Identify which cell holds the provided text, then report its (X, Y) central coordinate. 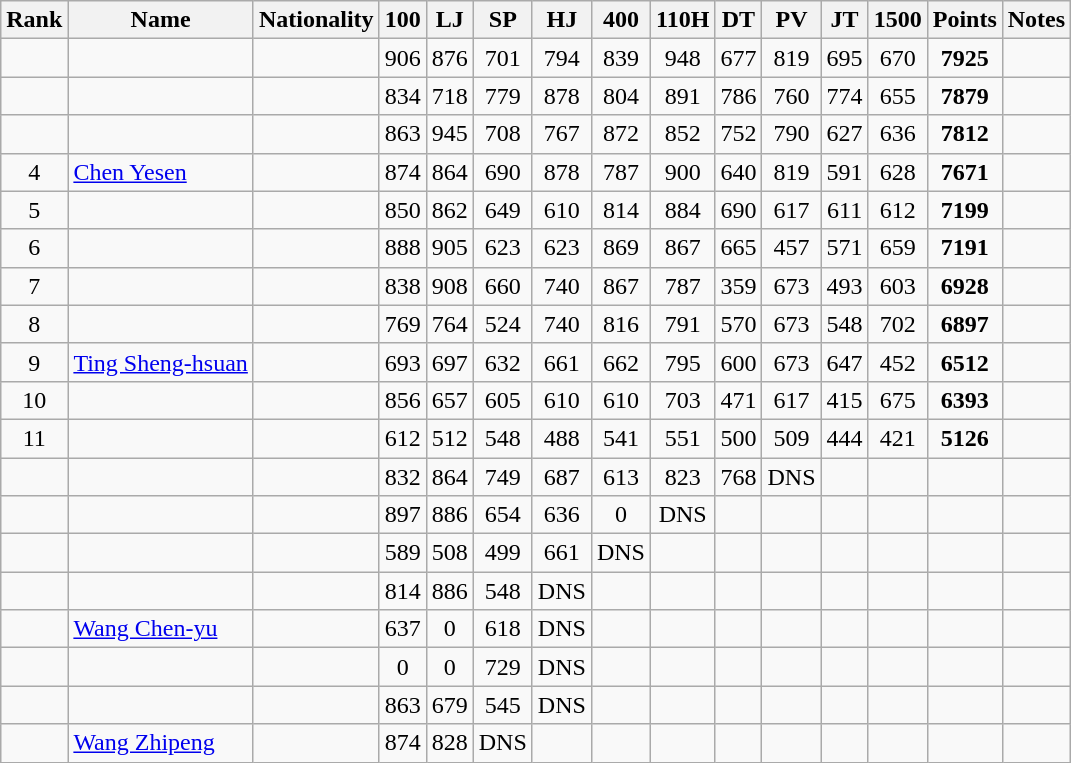
891 (683, 96)
627 (844, 134)
7925 (964, 58)
749 (502, 477)
7199 (964, 210)
LJ (450, 20)
600 (738, 362)
872 (620, 134)
795 (683, 362)
729 (502, 667)
5 (34, 210)
359 (738, 286)
649 (502, 210)
752 (738, 134)
774 (844, 96)
687 (562, 477)
900 (683, 172)
524 (502, 324)
906 (402, 58)
Points (964, 20)
613 (620, 477)
677 (738, 58)
679 (450, 705)
6897 (964, 324)
769 (402, 324)
Wang Chen-yu (161, 629)
862 (450, 210)
823 (683, 477)
471 (738, 400)
654 (502, 515)
659 (898, 248)
452 (898, 362)
11 (34, 438)
551 (683, 438)
512 (450, 438)
905 (450, 248)
804 (620, 96)
697 (450, 362)
628 (898, 172)
768 (738, 477)
665 (738, 248)
Wang Zhipeng (161, 743)
571 (844, 248)
457 (792, 248)
100 (402, 20)
767 (562, 134)
790 (792, 134)
908 (450, 286)
760 (792, 96)
7 (34, 286)
Notes (1036, 20)
764 (450, 324)
589 (402, 553)
786 (738, 96)
488 (562, 438)
856 (402, 400)
850 (402, 210)
500 (738, 438)
499 (502, 553)
640 (738, 172)
852 (683, 134)
816 (620, 324)
415 (844, 400)
400 (620, 20)
7812 (964, 134)
794 (562, 58)
110H (683, 20)
5126 (964, 438)
618 (502, 629)
4 (34, 172)
660 (502, 286)
Ting Sheng-hsuan (161, 362)
662 (620, 362)
791 (683, 324)
7879 (964, 96)
655 (898, 96)
945 (450, 134)
695 (844, 58)
509 (792, 438)
637 (402, 629)
876 (450, 58)
1500 (898, 20)
493 (844, 286)
10 (34, 400)
JT (844, 20)
701 (502, 58)
670 (898, 58)
884 (683, 210)
570 (738, 324)
888 (402, 248)
HJ (562, 20)
SP (502, 20)
508 (450, 553)
647 (844, 362)
541 (620, 438)
6928 (964, 286)
8 (34, 324)
Chen Yesen (161, 172)
703 (683, 400)
611 (844, 210)
869 (620, 248)
632 (502, 362)
675 (898, 400)
603 (898, 286)
828 (450, 743)
897 (402, 515)
591 (844, 172)
718 (450, 96)
Nationality (316, 20)
948 (683, 58)
DT (738, 20)
421 (898, 438)
Rank (34, 20)
9 (34, 362)
6 (34, 248)
6512 (964, 362)
693 (402, 362)
657 (450, 400)
834 (402, 96)
832 (402, 477)
708 (502, 134)
702 (898, 324)
838 (402, 286)
Name (161, 20)
6393 (964, 400)
545 (502, 705)
PV (792, 20)
444 (844, 438)
779 (502, 96)
7671 (964, 172)
605 (502, 400)
7191 (964, 248)
839 (620, 58)
